Output the [X, Y] coordinate of the center of the cell containing the given text.  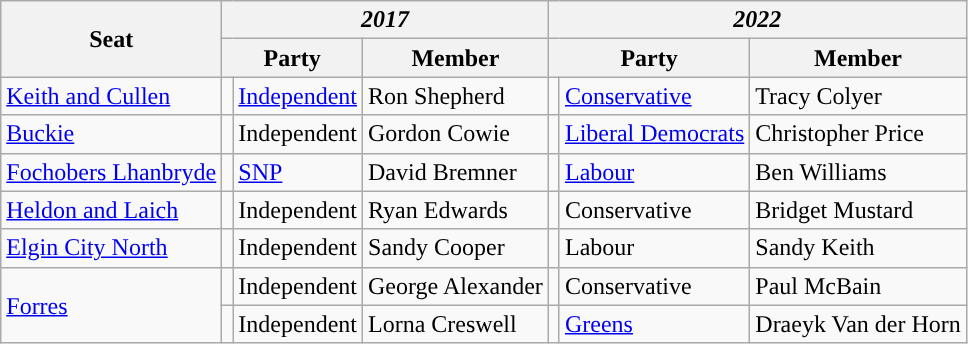
Bridget Mustard [858, 210]
Sandy Keith [858, 248]
Tracy Colyer [858, 96]
Gordon Cowie [456, 134]
SNP [298, 172]
Liberal Democrats [654, 134]
Greens [654, 324]
Ron Shepherd [456, 96]
George Alexander [456, 286]
David Bremner [456, 172]
2022 [757, 20]
Ryan Edwards [456, 210]
Draeyk Van der Horn [858, 324]
Seat [112, 39]
2017 [386, 20]
Ben Williams [858, 172]
Fochobers Lhanbryde [112, 172]
Keith and Cullen [112, 96]
Paul McBain [858, 286]
Elgin City North [112, 248]
Buckie [112, 134]
Sandy Cooper [456, 248]
Christopher Price [858, 134]
Forres [112, 305]
Heldon and Laich [112, 210]
Lorna Creswell [456, 324]
